Scan for the cell matching the given text and deliver its (x, y) coordinate at center. 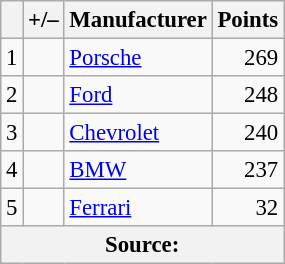
Ford (138, 95)
1 (12, 58)
Source: (142, 245)
4 (12, 170)
Porsche (138, 58)
248 (248, 95)
Points (248, 20)
+/– (44, 20)
240 (248, 133)
237 (248, 170)
32 (248, 208)
269 (248, 58)
Manufacturer (138, 20)
Ferrari (138, 208)
Chevrolet (138, 133)
5 (12, 208)
2 (12, 95)
3 (12, 133)
BMW (138, 170)
